Detect which cell encompasses the target text, then output its (x, y) center coordinate. 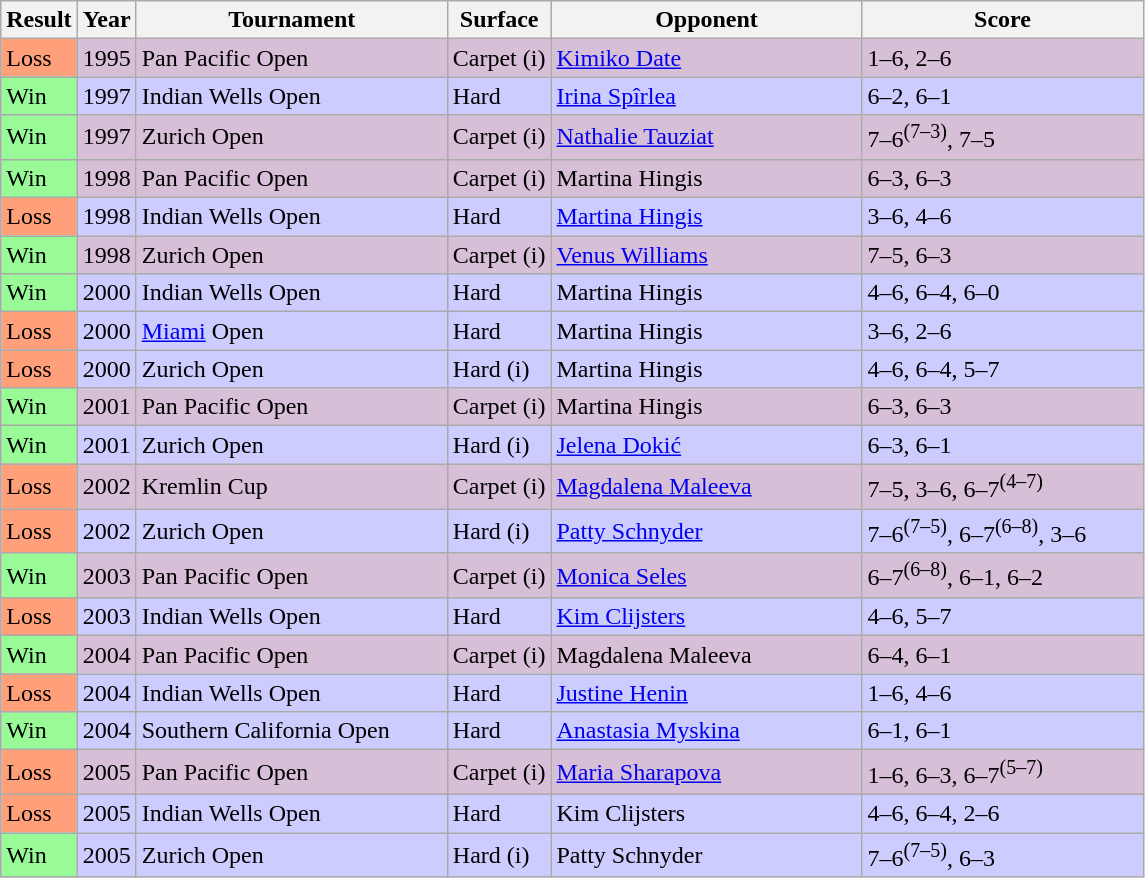
Tournament (292, 20)
6–7(6–8), 6–1, 6–2 (1002, 576)
Miami Open (292, 331)
Opponent (706, 20)
6–2, 6–1 (1002, 96)
Anastasia Myskina (706, 731)
6–3, 6–1 (1002, 445)
4–6, 6–4, 2–6 (1002, 813)
6–4, 6–1 (1002, 655)
Southern California Open (292, 731)
Venus Williams (706, 255)
1–6, 4–6 (1002, 693)
Kremlin Cup (292, 486)
3–6, 2–6 (1002, 331)
4–6, 5–7 (1002, 617)
1995 (106, 58)
Maria Sharapova (706, 772)
Year (106, 20)
7–6(7–5), 6–7(6–8), 3–6 (1002, 532)
7–5, 6–3 (1002, 255)
3–6, 4–6 (1002, 217)
Result (39, 20)
1–6, 2–6 (1002, 58)
Kimiko Date (706, 58)
Surface (499, 20)
Monica Seles (706, 576)
Jelena Dokić (706, 445)
7–6(7–3), 7–5 (1002, 138)
1–6, 6–3, 6–7(5–7) (1002, 772)
4–6, 6–4, 5–7 (1002, 369)
Nathalie Tauziat (706, 138)
7–5, 3–6, 6–7(4–7) (1002, 486)
Score (1002, 20)
4–6, 6–4, 6–0 (1002, 293)
7–6(7–5), 6–3 (1002, 856)
Irina Spîrlea (706, 96)
Justine Henin (706, 693)
6–1, 6–1 (1002, 731)
